Return (x, y) of the center of cell containing provided text 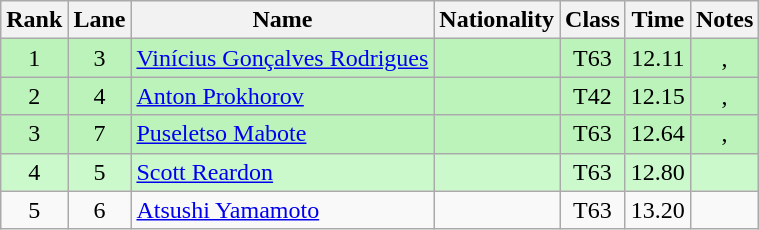
Atsushi Yamamoto (282, 210)
6 (100, 210)
1 (34, 58)
13.20 (658, 210)
7 (100, 134)
T42 (593, 96)
Vinícius Gonçalves Rodrigues (282, 58)
Rank (34, 20)
12.80 (658, 172)
Scott Reardon (282, 172)
12.11 (658, 58)
Time (658, 20)
Name (282, 20)
Nationality (497, 20)
Lane (100, 20)
Class (593, 20)
Notes (724, 20)
12.64 (658, 134)
2 (34, 96)
Anton Prokhorov (282, 96)
Puseletso Mabote (282, 134)
12.15 (658, 96)
